Pinpoint the cell where the given text exists, returning its (X, Y) midpoint coordinate. 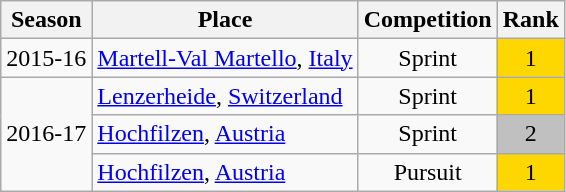
2 (530, 134)
Rank (530, 20)
Competition (428, 20)
Lenzerheide, Switzerland (225, 96)
2015-16 (46, 58)
Pursuit (428, 172)
Martell-Val Martello, Italy (225, 58)
Season (46, 20)
2016-17 (46, 134)
Place (225, 20)
